For the text-containing cell, return its midpoint in (x, y) coordinate format. 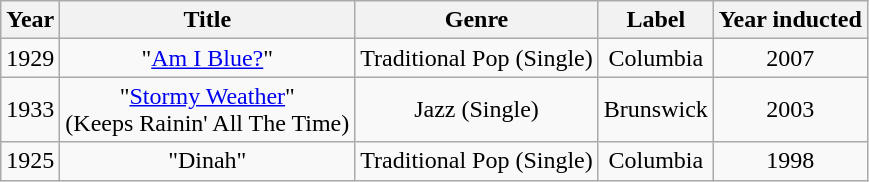
2003 (790, 110)
"Am I Blue?" (208, 58)
Brunswick (656, 110)
Genre (477, 20)
Jazz (Single) (477, 110)
Year inducted (790, 20)
1925 (30, 161)
Year (30, 20)
Label (656, 20)
"Stormy Weather"(Keeps Rainin' All The Time) (208, 110)
1933 (30, 110)
Title (208, 20)
"Dinah" (208, 161)
1929 (30, 58)
2007 (790, 58)
1998 (790, 161)
